Determine the (X, Y) coordinate at the center of the cell enclosing the given text.  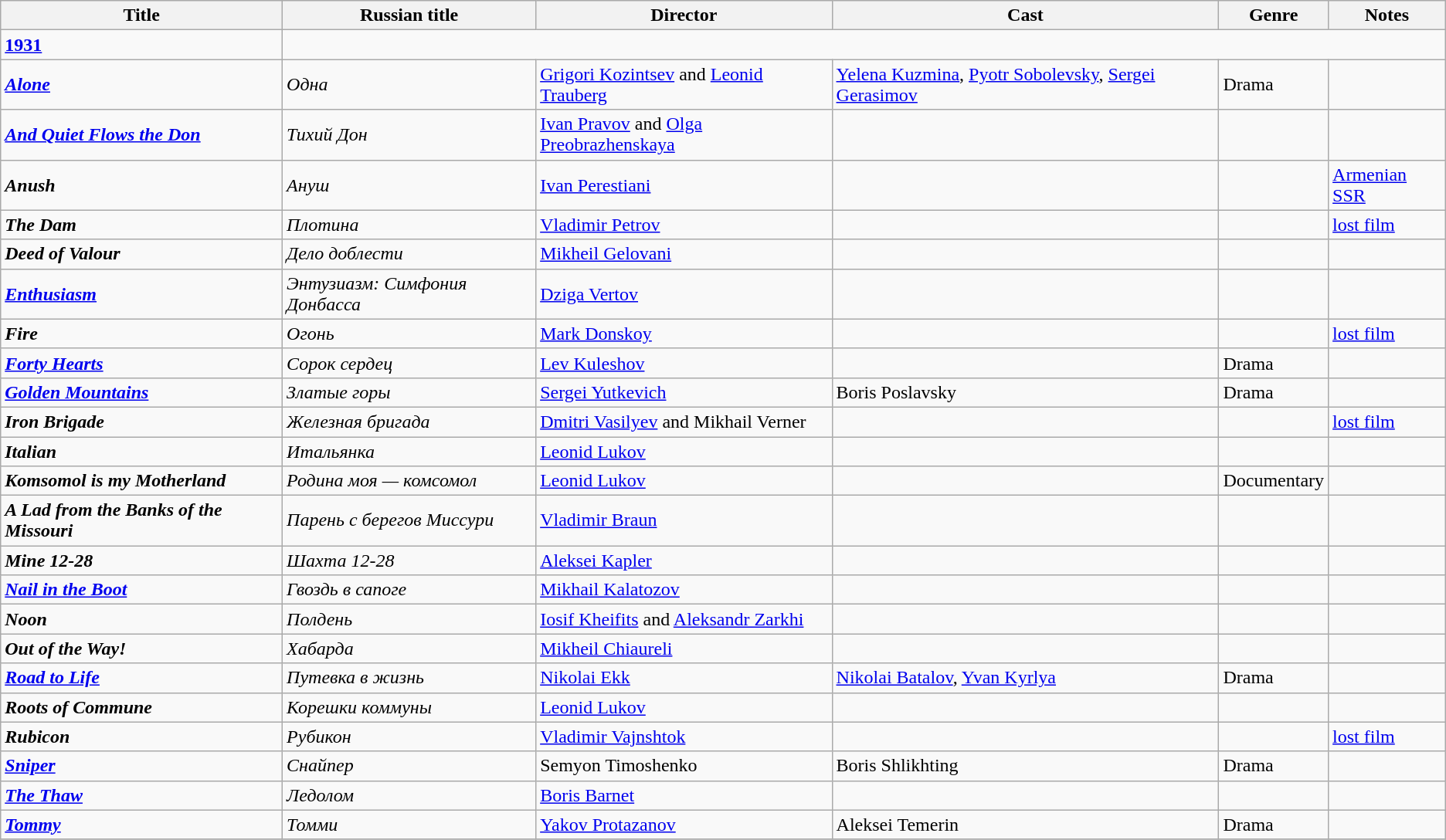
Cast (1026, 15)
Boris Shlikhting (1026, 766)
Notes (1387, 15)
Огонь (409, 334)
Хабарда (409, 649)
Томми (409, 825)
Тихий Дон (409, 134)
Boris Barnet (684, 795)
1931 (142, 45)
Boris Poslavsky (1026, 392)
Aleksei Temerin (1026, 825)
Полдень (409, 619)
Снайпер (409, 766)
Deed of Valour (142, 254)
Out of the Way! (142, 649)
Yelena Kuzmina, Pyotr Sobolevsky, Sergei Gerasimov (1026, 85)
Golden Mountains (142, 392)
Итальянка (409, 452)
Director (684, 15)
Sergei Yutkevich (684, 392)
And Quiet Flows the Don (142, 134)
Плотина (409, 225)
Энтузиазм: Симфония Донбасса (409, 293)
Ануш (409, 185)
Корешки коммуны (409, 707)
Tommy (142, 825)
Сорок сердец (409, 363)
A Lad from the Banks of the Missouri (142, 520)
Russian title (409, 15)
Iron Brigade (142, 422)
Vladimir Vajnshtok (684, 737)
Alone (142, 85)
Armenian SSR (1387, 185)
Italian (142, 452)
Aleksei Kapler (684, 561)
Komsomol is my Motherland (142, 481)
Rubicon (142, 737)
Гвоздь в сапоге (409, 590)
Semyon Timoshenko (684, 766)
Nikolai Ekk (684, 678)
Путевка в жизнь (409, 678)
Шахта 12-28 (409, 561)
Forty Hearts (142, 363)
Mikhail Kalatozov (684, 590)
Златые горы (409, 392)
Lev Kuleshov (684, 363)
Vladimir Braun (684, 520)
Nail in the Boot (142, 590)
Iosif Kheifits and Aleksandr Zarkhi (684, 619)
Mark Donskoy (684, 334)
The Dam (142, 225)
Ледолом (409, 795)
Sniper (142, 766)
Fire (142, 334)
Nikolai Batalov, Yvan Kyrlya (1026, 678)
Mikheil Chiaureli (684, 649)
The Thaw (142, 795)
Железная бригада (409, 422)
Дело доблести (409, 254)
Парень с берегов Миссури (409, 520)
Yakov Protazanov (684, 825)
Ivan Perestiani (684, 185)
Noon (142, 619)
Roots of Commune (142, 707)
Anush (142, 185)
Grigori Kozintsev and Leonid Trauberg (684, 85)
Родина моя — комсомол (409, 481)
Vladimir Petrov (684, 225)
Mikheil Gelovani (684, 254)
Dmitri Vasilyev and Mikhail Verner (684, 422)
Ivan Pravov and Olga Preobrazhenskaya (684, 134)
Documentary (1274, 481)
Enthusiasm (142, 293)
Mine 12-28 (142, 561)
Dziga Vertov (684, 293)
Road to Life (142, 678)
Title (142, 15)
Одна (409, 85)
Рубикон (409, 737)
Genre (1274, 15)
